Identify which cell holds the provided text, then report its (X, Y) central coordinate. 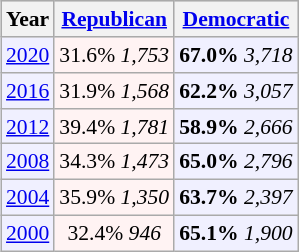
31.6% 1,753 (114, 55)
65.0% 2,796 (236, 162)
34.3% 1,473 (114, 162)
2008 (28, 162)
2000 (28, 233)
2020 (28, 55)
63.7% 2,397 (236, 197)
31.9% 1,568 (114, 91)
62.2% 3,057 (236, 91)
39.4% 1,781 (114, 126)
2004 (28, 197)
Republican (114, 19)
2016 (28, 91)
Democratic (236, 19)
65.1% 1,900 (236, 233)
Year (28, 19)
58.9% 2,666 (236, 126)
2012 (28, 126)
67.0% 3,718 (236, 55)
32.4% 946 (114, 233)
35.9% 1,350 (114, 197)
